From the cell containing the given text, extract its center point as (x, y) coordinate. 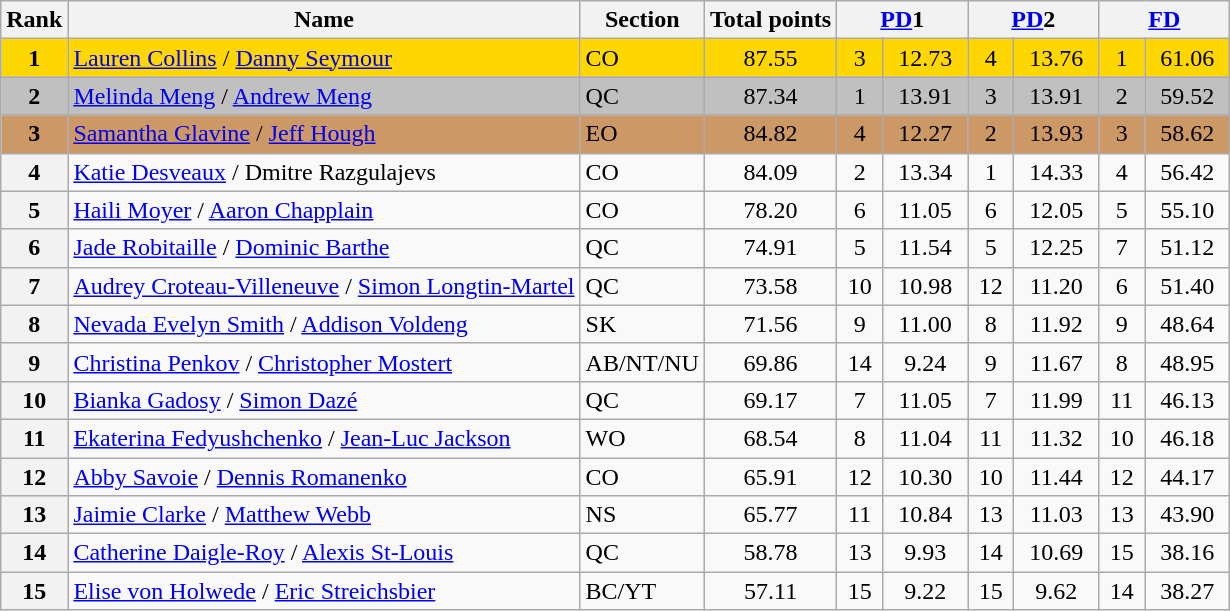
Bianka Gadosy / Simon Dazé (324, 400)
11.99 (1056, 400)
12.27 (926, 134)
Katie Desveaux / Dmitre Razgulajevs (324, 172)
SK (642, 324)
11.92 (1056, 324)
Melinda Meng / Andrew Meng (324, 96)
43.90 (1188, 515)
Abby Savoie / Dennis Romanenko (324, 477)
9.24 (926, 362)
Rank (34, 20)
EO (642, 134)
71.56 (770, 324)
Catherine Daigle-Roy / Alexis St-Louis (324, 553)
Haili Moyer / Aaron Chapplain (324, 210)
48.95 (1188, 362)
78.20 (770, 210)
46.18 (1188, 438)
PD2 (1034, 20)
9.93 (926, 553)
74.91 (770, 248)
87.34 (770, 96)
9.22 (926, 591)
WO (642, 438)
Elise von Holwede / Eric Streichsbier (324, 591)
PD1 (902, 20)
Jade Robitaille / Dominic Barthe (324, 248)
9.62 (1056, 591)
Section (642, 20)
Lauren Collins / Danny Seymour (324, 58)
NS (642, 515)
AB/NT/NU (642, 362)
11.32 (1056, 438)
11.03 (1056, 515)
65.91 (770, 477)
69.86 (770, 362)
84.09 (770, 172)
38.16 (1188, 553)
12.05 (1056, 210)
48.64 (1188, 324)
73.58 (770, 286)
Audrey Croteau-Villeneuve / Simon Longtin-Martel (324, 286)
13.93 (1056, 134)
14.33 (1056, 172)
55.10 (1188, 210)
BC/YT (642, 591)
10.84 (926, 515)
11.20 (1056, 286)
58.78 (770, 553)
59.52 (1188, 96)
56.42 (1188, 172)
11.67 (1056, 362)
Total points (770, 20)
FD (1164, 20)
Samantha Glavine / Jeff Hough (324, 134)
65.77 (770, 515)
13.34 (926, 172)
11.54 (926, 248)
68.54 (770, 438)
12.25 (1056, 248)
51.12 (1188, 248)
Christina Penkov / Christopher Mostert (324, 362)
10.98 (926, 286)
57.11 (770, 591)
58.62 (1188, 134)
12.73 (926, 58)
51.40 (1188, 286)
11.04 (926, 438)
10.69 (1056, 553)
Nevada Evelyn Smith / Addison Voldeng (324, 324)
Jaimie Clarke / Matthew Webb (324, 515)
69.17 (770, 400)
44.17 (1188, 477)
87.55 (770, 58)
Name (324, 20)
84.82 (770, 134)
11.00 (926, 324)
11.44 (1056, 477)
38.27 (1188, 591)
61.06 (1188, 58)
46.13 (1188, 400)
Ekaterina Fedyushchenko / Jean-Luc Jackson (324, 438)
10.30 (926, 477)
13.76 (1056, 58)
